Locate the cell with the specified text and output its (X, Y) center coordinate. 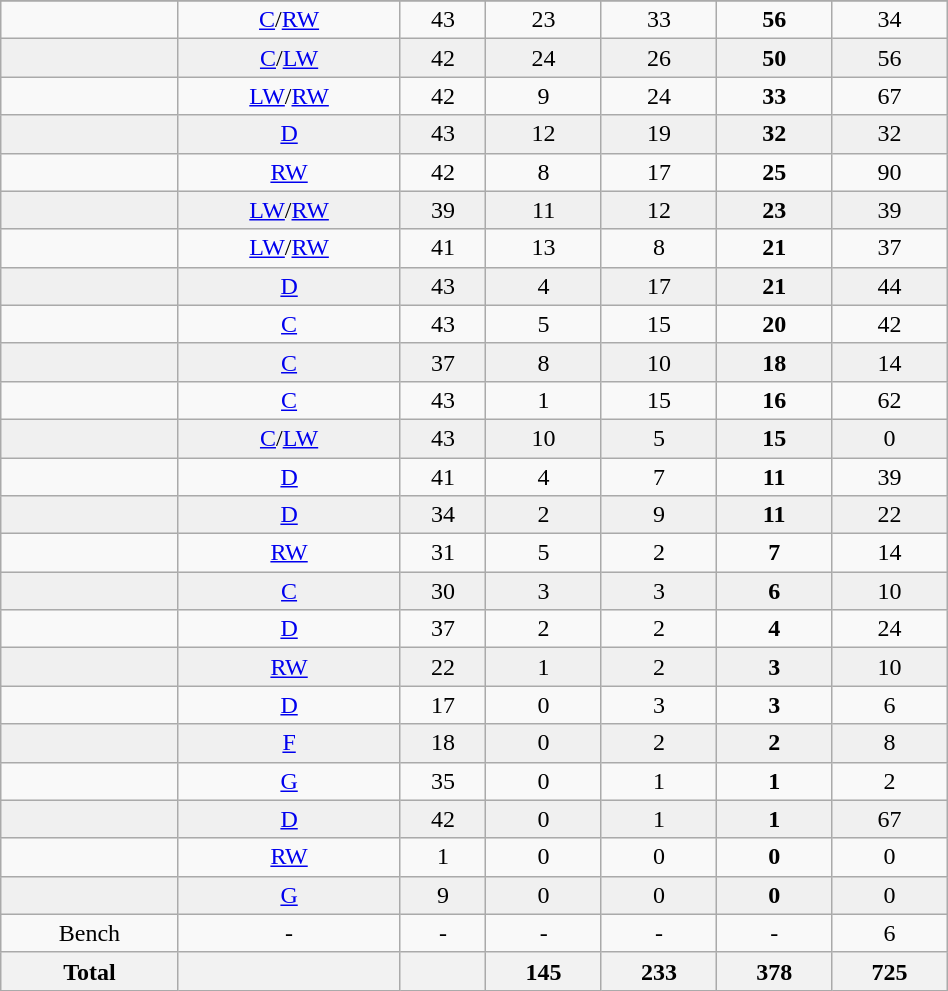
31 (443, 553)
725 (890, 971)
F (289, 743)
Total (90, 971)
16 (774, 400)
35 (443, 781)
C/RW (289, 20)
25 (774, 172)
44 (890, 286)
378 (774, 971)
62 (890, 400)
19 (658, 134)
13 (544, 248)
90 (890, 172)
20 (774, 324)
26 (658, 58)
50 (774, 58)
Bench (90, 933)
233 (658, 971)
145 (544, 971)
30 (443, 591)
